Output the [X, Y] coordinate of the center of the cell containing the given text.  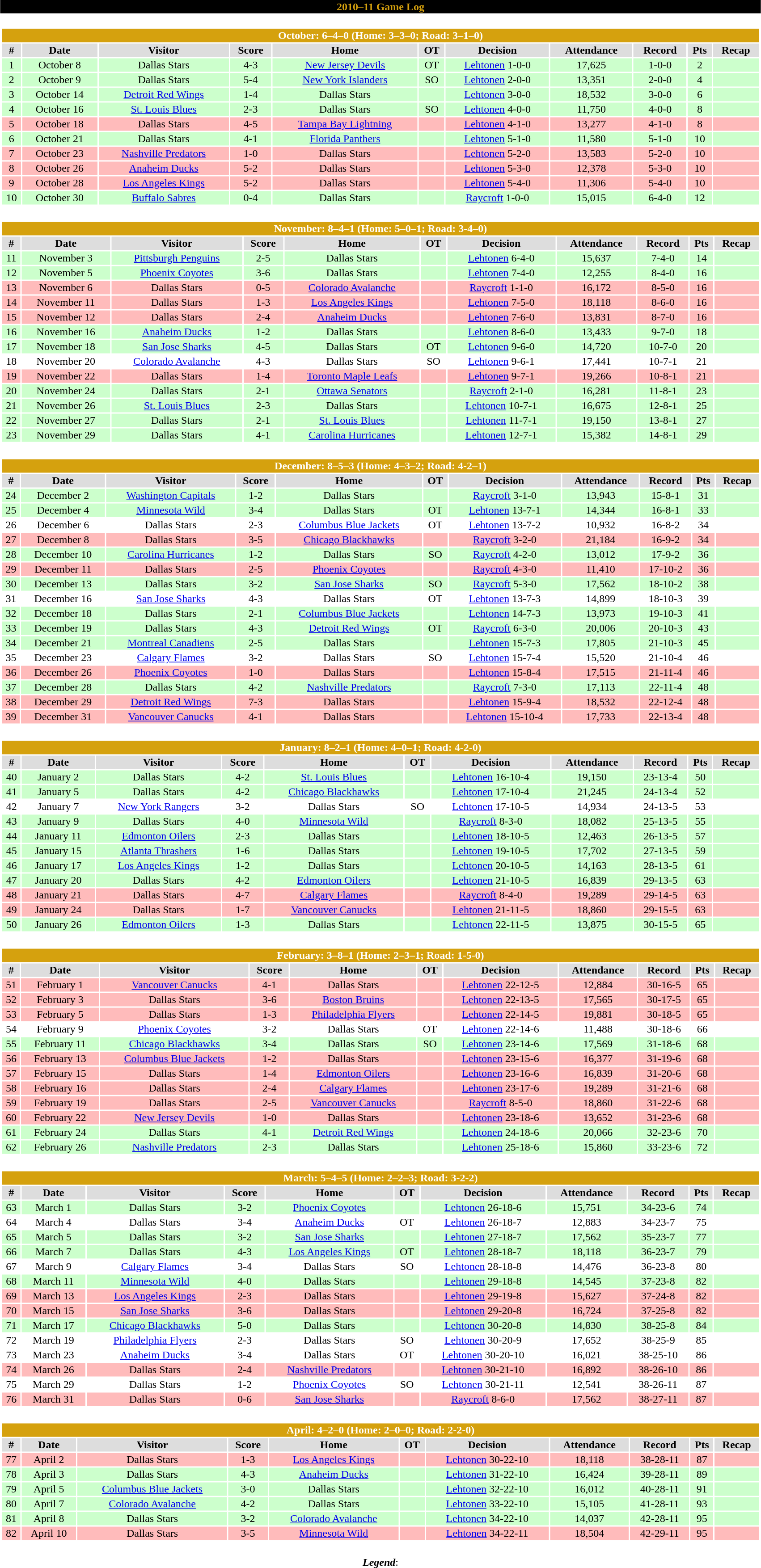
December 26 [63, 673]
17-9-2 [665, 555]
16,424 [589, 1475]
15,015 [591, 198]
March 9 [53, 1266]
29-13-5 [661, 880]
November 26 [66, 405]
Raycroft 7-3-0 [504, 687]
26-13-5 [661, 836]
April 2 [49, 1459]
Lehtonen 26-18-6 [483, 1207]
2010–11 Game Log [380, 7]
Lehtonen 9-6-0 [501, 346]
January 26 [58, 925]
17,652 [587, 1340]
Lehtonen 20-10-5 [491, 866]
Lehtonen 29-18-8 [483, 1281]
November 11 [66, 303]
30-15-5 [661, 925]
October 30 [59, 198]
11,580 [591, 139]
Lehtonen 34-22-11 [487, 1534]
January 15 [58, 851]
Lehtonen 30-21-11 [483, 1384]
13,831 [596, 317]
71 [11, 1325]
Lehtonen 4-0-0 [497, 110]
62 [11, 1147]
14,830 [587, 1325]
40-28-11 [660, 1489]
Lehtonen 5-4-0 [497, 183]
35-23-7 [658, 1237]
37-23-8 [658, 1281]
15,860 [598, 1147]
Lehtonen 29-19-8 [483, 1296]
54 [11, 1029]
Lehtonen 13-7-3 [504, 599]
February 26 [60, 1147]
January 7 [58, 807]
December 6 [63, 525]
21,184 [600, 540]
November 12 [66, 317]
42-28-11 [660, 1518]
Lehtonen 30-20-10 [483, 1355]
14,476 [587, 1266]
16-8-2 [665, 525]
13-8-1 [663, 421]
Lehtonen 26-18-7 [483, 1222]
9 [12, 183]
January 17 [58, 866]
13,652 [598, 1118]
December: 8–5–3 (Home: 4–3–2; Road: 4-2–1) [380, 466]
10-7-0 [663, 346]
Raycroft 6-3-0 [504, 628]
7 [12, 153]
Raycroft 8-4-0 [491, 895]
15,627 [587, 1296]
Lehtonen 16-10-4 [491, 777]
November 27 [66, 421]
Lehtonen 7-5-0 [501, 303]
14,163 [592, 866]
Raycroft 3-1-0 [504, 496]
Lehtonen 15-10-4 [504, 717]
March 5 [53, 1237]
Lehtonen 28-18-8 [483, 1266]
Lehtonen 27-18-7 [483, 1237]
November 18 [66, 346]
Lehtonen 6-4-0 [501, 258]
11,750 [591, 110]
10-7-1 [663, 362]
Lehtonen 28-18-7 [483, 1252]
38-25-10 [658, 1355]
38-26-10 [658, 1370]
78 [11, 1475]
Atlanta Thrashers [158, 851]
11,410 [600, 569]
November 20 [66, 362]
5-3-0 [660, 169]
12,255 [596, 273]
14,934 [592, 807]
31-23-6 [664, 1118]
March 23 [53, 1355]
January 9 [58, 821]
13,583 [591, 153]
40 [12, 777]
March 17 [53, 1325]
17,515 [600, 673]
February 24 [60, 1132]
February 9 [60, 1029]
Raycroft 8-3-0 [491, 821]
12-8-1 [663, 405]
1-7 [243, 910]
Lehtonen 2-0-0 [497, 80]
Lehtonen 10-7-1 [501, 405]
December 19 [63, 628]
39-28-11 [660, 1475]
13 [11, 287]
22-11-4 [665, 687]
47 [12, 880]
51 [11, 985]
30 [11, 584]
15,520 [600, 658]
Washington Capitals [171, 496]
Raycroft 1-0-0 [497, 198]
March 1 [53, 1207]
Ottawa Senators [352, 391]
16,281 [596, 391]
December 11 [63, 569]
13,943 [600, 496]
Lehtonen 18-10-5 [491, 836]
Lehtonen 5-3-0 [497, 169]
Raycroft 4-3-0 [504, 569]
December 8 [63, 540]
March 26 [53, 1370]
34-23-7 [658, 1222]
14,344 [600, 510]
1-6 [243, 851]
33-23-6 [664, 1147]
12,883 [587, 1222]
19-10-3 [665, 614]
Lehtonen 22-11-5 [491, 925]
Lehtonen 30-21-10 [483, 1370]
Raycroft 8-6-0 [483, 1399]
Raycroft 5-3-0 [504, 584]
Lehtonen 15-9-4 [504, 702]
Lehtonen 25-18-6 [501, 1147]
14,899 [600, 599]
March 19 [53, 1340]
Pittsburgh Penguins [177, 258]
November: 8–4–1 (Home: 5–0–1; Road: 3-4–0) [380, 228]
38-28-11 [660, 1459]
April 10 [49, 1534]
18-10-3 [665, 599]
Lehtonen 23-17-6 [501, 1088]
29-15-5 [661, 910]
29-14-5 [661, 895]
December 2 [63, 496]
Lehtonen 11-7-1 [501, 421]
November 6 [66, 287]
Lehtonen 33-22-10 [487, 1504]
17 [11, 346]
31-19-6 [664, 1059]
8-4-0 [663, 273]
November 22 [66, 376]
42 [12, 807]
37 [11, 687]
14,545 [587, 1281]
October 8 [59, 65]
44 [12, 836]
Lehtonen 3-0-0 [497, 94]
26 [11, 525]
November 16 [66, 332]
2-0-0 [660, 80]
9-7-0 [663, 332]
Lehtonen 13-7-2 [504, 525]
April 5 [49, 1489]
16-9-2 [665, 540]
16,012 [589, 1489]
31-22-6 [664, 1103]
15,751 [587, 1207]
15 [11, 317]
Florida Panthers [345, 139]
7-4-0 [663, 258]
10-8-1 [663, 376]
15,382 [596, 435]
March 4 [53, 1222]
New York Islanders [345, 80]
4-0-0 [660, 110]
Lehtonen 21-10-5 [491, 880]
93 [702, 1504]
Lehtonen 7-4-0 [501, 273]
3-0-0 [660, 94]
Lehtonen 12-7-1 [501, 435]
22-12-4 [665, 702]
January 5 [58, 792]
February 11 [60, 1044]
5-2-0 [660, 153]
4-7 [243, 895]
March 13 [53, 1296]
Lehtonen 5-2-0 [497, 153]
24-13-4 [661, 792]
16-8-1 [665, 510]
Lehtonen 13-7-1 [504, 510]
12,884 [598, 985]
Toronto Maple Leafs [352, 376]
12,541 [587, 1384]
January 20 [58, 880]
19,881 [598, 1014]
10,932 [600, 525]
Lehtonen 4-1-0 [497, 124]
December 31 [63, 717]
Raycroft 8-5-0 [501, 1103]
January 21 [58, 895]
January 11 [58, 836]
18,504 [589, 1534]
February 5 [60, 1014]
Lehtonen 22-12-5 [501, 985]
February 13 [60, 1059]
38-26-11 [658, 1384]
58 [11, 1088]
Lehtonen 22-14-5 [501, 1014]
19,266 [596, 376]
16,377 [598, 1059]
38-27-11 [658, 1399]
Lehtonen 34-22-10 [487, 1518]
12,463 [592, 836]
13,277 [591, 124]
Lehtonen 5-1-0 [497, 139]
5-0 [245, 1325]
8-7-0 [663, 317]
17,702 [592, 851]
5-4-0 [660, 183]
Lehtonen 24-18-6 [501, 1132]
October 23 [59, 153]
December 4 [63, 510]
October 26 [59, 169]
Montreal Canadiens [171, 643]
Lehtonen 15-7-3 [504, 643]
17,733 [600, 717]
23-13-4 [661, 777]
18,082 [592, 821]
18-10-2 [665, 584]
36-23-7 [658, 1252]
34-23-6 [658, 1207]
41-28-11 [660, 1504]
8-5-0 [663, 287]
69 [11, 1296]
13,875 [592, 925]
30-16-5 [664, 985]
November 29 [66, 435]
Buffalo Sabres [164, 198]
31-18-6 [664, 1044]
Lehtonen 23-15-6 [501, 1059]
February 1 [60, 985]
January 2 [58, 777]
17,625 [591, 65]
Lehtonen 15-7-4 [504, 658]
October: 6–4–0 (Home: 3–3–0; Road: 3–1–0) [380, 35]
38-25-8 [658, 1325]
28 [11, 555]
60 [11, 1118]
Lehtonen 32-22-10 [487, 1489]
March: 5–4–5 (Home: 2–2–3; Road: 3-2-2) [380, 1178]
64 [11, 1222]
27-13-5 [661, 851]
20-10-3 [665, 628]
Raycroft 3-2-0 [504, 540]
1 [12, 65]
April 8 [49, 1518]
17,805 [600, 643]
5-4 [250, 80]
32-23-6 [664, 1132]
15,637 [596, 258]
32 [11, 614]
0-4 [250, 198]
11-8-1 [663, 391]
16,675 [596, 405]
Tampa Bay Lightning [345, 124]
21-11-4 [665, 673]
Lehtonen 30-22-10 [487, 1459]
6-4-0 [660, 198]
Lehtonen 21-11-5 [491, 910]
11,488 [598, 1029]
73 [11, 1355]
Lehtonen 29-20-8 [483, 1311]
December 18 [63, 614]
October 18 [59, 124]
42-29-11 [660, 1534]
89 [702, 1475]
October 9 [59, 80]
37-24-8 [658, 1296]
21-10-4 [665, 658]
Boston Bruins [353, 1000]
20,066 [598, 1132]
April: 4–2–0 (Home: 2–0–0; Road: 2-2-0) [380, 1430]
October 14 [59, 94]
16,892 [587, 1370]
31-21-6 [664, 1088]
April 7 [49, 1504]
Lehtonen 22-14-6 [501, 1029]
April 3 [49, 1475]
21,245 [592, 792]
7-3 [256, 702]
Lehtonen 7-6-0 [501, 317]
76 [11, 1399]
16,021 [587, 1355]
24 [11, 496]
30-17-5 [664, 1000]
17-10-2 [665, 569]
November 24 [66, 391]
Lehtonen 1-0-0 [497, 65]
Lehtonen 19-10-5 [491, 851]
March 31 [53, 1399]
14,037 [589, 1518]
October 28 [59, 183]
15,105 [589, 1504]
0-5 [263, 287]
March 29 [53, 1384]
New York Rangers [158, 807]
January 24 [58, 910]
11,306 [591, 183]
13,351 [591, 80]
28-13-5 [661, 866]
14,720 [596, 346]
Lehtonen 14-7-3 [504, 614]
38-25-9 [658, 1340]
February 16 [60, 1088]
November 5 [66, 273]
Lehtonen 23-18-6 [501, 1118]
February 19 [60, 1103]
February 3 [60, 1000]
8-6-0 [663, 303]
67 [11, 1266]
91 [702, 1489]
21-10-3 [665, 643]
31-20-6 [664, 1073]
February 22 [60, 1118]
Raycroft 4-2-0 [504, 555]
25-13-5 [661, 821]
84 [701, 1325]
February 15 [60, 1073]
16,172 [596, 287]
December 16 [63, 599]
81 [11, 1518]
22-13-4 [665, 717]
Lehtonen 23-14-6 [501, 1044]
13,433 [596, 332]
17,565 [598, 1000]
December 23 [63, 658]
17,441 [596, 362]
12,378 [591, 169]
March 11 [53, 1281]
December 21 [63, 643]
Lehtonen 8-6-0 [501, 332]
85 [701, 1340]
Lehtonen 17-10-5 [491, 807]
Raycroft 2-1-0 [501, 391]
14-8-1 [663, 435]
4-1-0 [660, 124]
Lehtonen 31-22-10 [487, 1475]
December 13 [63, 584]
20,006 [600, 628]
49 [12, 910]
17,569 [598, 1044]
Lehtonen 30-20-8 [483, 1325]
October 21 [59, 139]
11 [11, 258]
Lehtonen 30-20-9 [483, 1340]
February: 3–8–1 (Home: 2–3–1; Road: 1-5-0) [380, 955]
Lehtonen 9-7-1 [501, 376]
13,012 [600, 555]
March 7 [53, 1252]
35 [11, 658]
Lehtonen 17-10-4 [491, 792]
17,113 [600, 687]
36-23-8 [658, 1266]
22 [11, 421]
December 10 [63, 555]
Lehtonen 22-13-5 [501, 1000]
24-13-5 [661, 807]
December 29 [63, 702]
March 15 [53, 1311]
30-18-6 [664, 1029]
Lehtonen 23-16-6 [501, 1073]
1-0-0 [660, 65]
January: 8–2–1 (Home: 4–0–1; Road: 4-2-0) [380, 748]
3-0 [248, 1489]
Raycroft 1-1-0 [501, 287]
December 28 [63, 687]
3 [12, 94]
October 16 [59, 110]
56 [11, 1059]
30-18-5 [664, 1014]
37-25-8 [658, 1311]
13,973 [600, 614]
Lehtonen 15-8-4 [504, 673]
Lehtonen 9-6-1 [501, 362]
19 [11, 376]
5-1-0 [660, 139]
November 3 [66, 258]
16,724 [587, 1311]
5 [12, 124]
15-8-1 [665, 496]
0-6 [245, 1399]
